Detect which cell encompasses the target text, then output its (x, y) center coordinate. 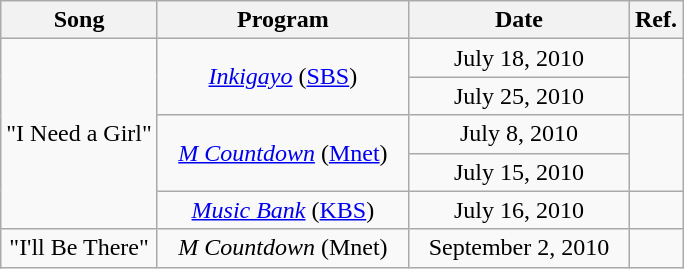
Music Bank (KBS) (282, 210)
Inkigayo (SBS) (282, 77)
July 25, 2010 (518, 96)
Ref. (656, 20)
Song (80, 20)
July 16, 2010 (518, 210)
July 18, 2010 (518, 58)
September 2, 2010 (518, 248)
"I'll Be There" (80, 248)
"I Need a Girl" (80, 134)
July 8, 2010 (518, 134)
Date (518, 20)
Program (282, 20)
July 15, 2010 (518, 172)
